Provide the [x, y] coordinate of the cell's center where the given text is located.  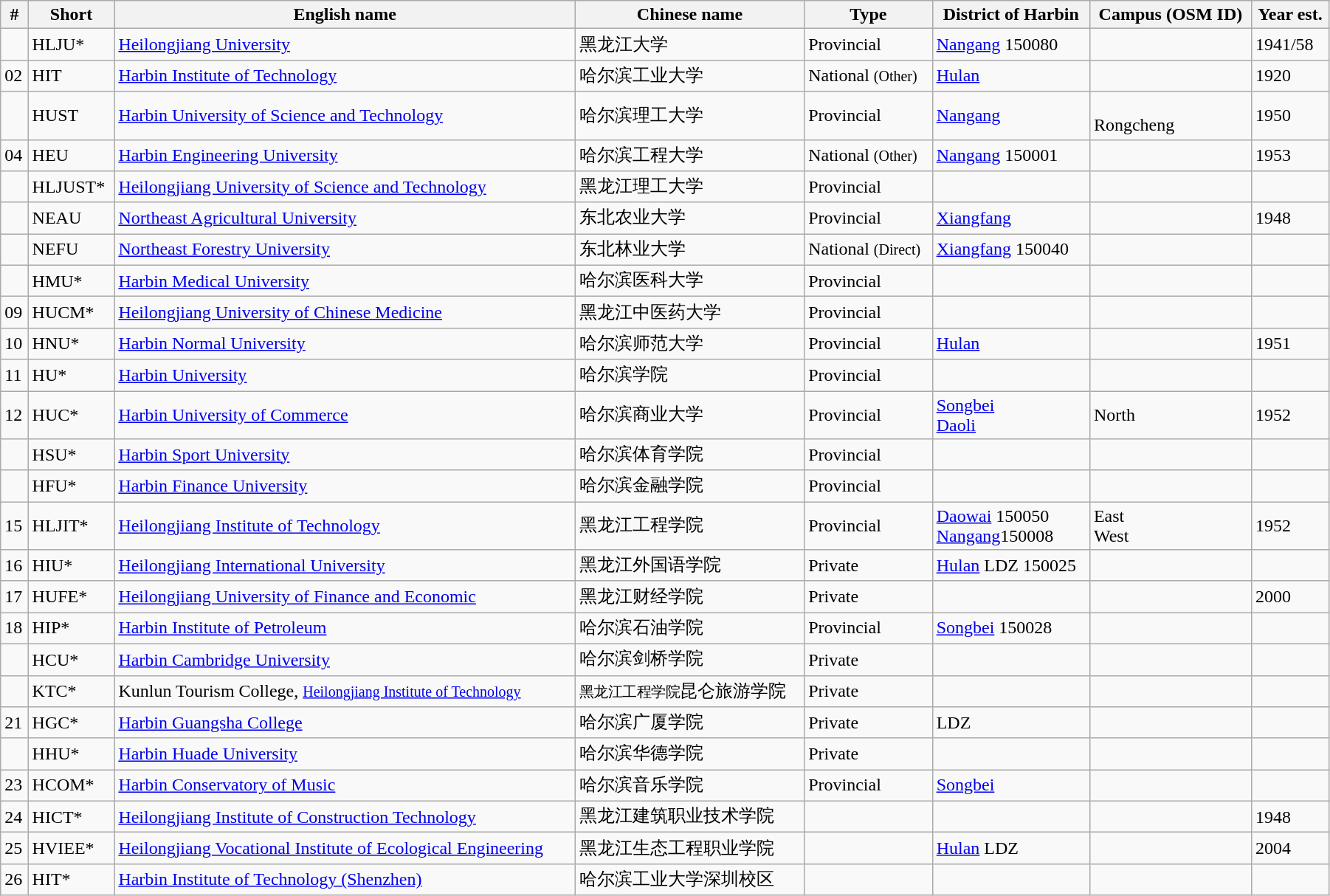
黑龙江中医药大学 [689, 313]
1920 [1290, 75]
# [15, 15]
哈尔滨商业大学 [689, 415]
HIP* [71, 629]
Harbin Institute of Technology [345, 75]
HSU* [71, 455]
Heilongjiang Institute of Construction Technology [345, 816]
North [1171, 415]
黑龙江财经学院 [689, 596]
哈尔滨医科大学 [689, 280]
Nangang 150001 [1011, 155]
Harbin Medical University [345, 280]
Nangang 150080 [1011, 44]
黑龙江大学 [689, 44]
26 [15, 880]
Short [71, 15]
HFU* [71, 486]
黑龙江建筑职业技术学院 [689, 816]
NEAU [71, 218]
HICT* [71, 816]
HVIEE* [71, 849]
黑龙江外国语学院 [689, 565]
东北农业大学 [689, 218]
HLJUST* [71, 187]
Heilongjiang International University [345, 565]
11 [15, 375]
Hulan LDZ 150025 [1011, 565]
Harbin University of Science and Technology [345, 115]
KTC* [71, 691]
16 [15, 565]
HCOM* [71, 785]
Type [868, 15]
HUCM* [71, 313]
哈尔滨学院 [689, 375]
National (Direct) [868, 249]
15 [15, 525]
HUFE* [71, 596]
Harbin Guangsha College [345, 723]
东北林业大学 [689, 249]
Harbin Huade University [345, 754]
East West [1171, 525]
District of Harbin [1011, 15]
02 [15, 75]
Xiangfang 150040 [1011, 249]
黑龙江工程学院 [689, 525]
HLJU* [71, 44]
HEU [71, 155]
17 [15, 596]
HIT* [71, 880]
HGC* [71, 723]
哈尔滨华德学院 [689, 754]
Harbin Finance University [345, 486]
HUST [71, 115]
23 [15, 785]
HIT [71, 75]
Harbin Sport University [345, 455]
Harbin Cambridge University [345, 660]
Harbin Normal University [345, 344]
黑龙江理工大学 [689, 187]
Year est. [1290, 15]
Northeast Forestry University [345, 249]
24 [15, 816]
Kunlun Tourism College, Heilongjiang Institute of Technology [345, 691]
Harbin University of Commerce [345, 415]
HHU* [71, 754]
HIU* [71, 565]
哈尔滨师范大学 [689, 344]
1953 [1290, 155]
SongbeiDaoli [1011, 415]
English name [345, 15]
哈尔滨理工大学 [689, 115]
Heilongjiang University of Science and Technology [345, 187]
哈尔滨广厦学院 [689, 723]
Harbin Conservatory of Music [345, 785]
Harbin University [345, 375]
Harbin Institute of Petroleum [345, 629]
HUC* [71, 415]
HNU* [71, 344]
Heilongjiang University [345, 44]
哈尔滨工业大学深圳校区 [689, 880]
Heilongjiang Institute of Technology [345, 525]
HLJIT* [71, 525]
NEFU [71, 249]
1941/58 [1290, 44]
Northeast Agricultural University [345, 218]
2004 [1290, 849]
哈尔滨金融学院 [689, 486]
Harbin Institute of Technology (Shenzhen) [345, 880]
黑龙江工程学院昆仑旅游学院 [689, 691]
04 [15, 155]
哈尔滨工业大学 [689, 75]
HMU* [71, 280]
Heilongjiang University of Chinese Medicine [345, 313]
1951 [1290, 344]
Chinese name [689, 15]
哈尔滨石油学院 [689, 629]
Rongcheng [1171, 115]
哈尔滨音乐学院 [689, 785]
2000 [1290, 596]
Harbin Engineering University [345, 155]
HCU* [71, 660]
哈尔滨体育学院 [689, 455]
哈尔滨工程大学 [689, 155]
Heilongjiang Vocational Institute of Ecological Engineering [345, 849]
12 [15, 415]
25 [15, 849]
10 [15, 344]
Nangang [1011, 115]
HU* [71, 375]
18 [15, 629]
09 [15, 313]
Songbei [1011, 785]
Hulan LDZ [1011, 849]
黑龙江生态工程职业学院 [689, 849]
Heilongjiang University of Finance and Economic [345, 596]
21 [15, 723]
Xiangfang [1011, 218]
Songbei 150028 [1011, 629]
LDZ [1011, 723]
Daowai 150050Nangang150008 [1011, 525]
1950 [1290, 115]
哈尔滨剑桥学院 [689, 660]
Campus (OSM ID) [1171, 15]
